Search for the cell housing the specified text and yield its [X, Y] center coordinate. 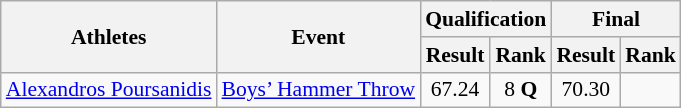
67.24 [455, 90]
Final [616, 19]
70.30 [586, 90]
Boys’ Hammer Throw [319, 90]
Event [319, 36]
Athletes [109, 36]
Alexandros Poursanidis [109, 90]
8 Q [520, 90]
Qualification [486, 19]
